For the text-containing cell, return its midpoint in [x, y] coordinate format. 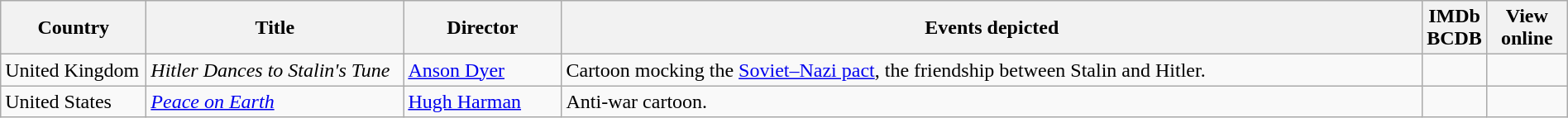
Director [483, 28]
Peace on Earth [275, 101]
IMDbBCDB [1455, 28]
Anti-war cartoon. [992, 101]
United States [74, 101]
Title [275, 28]
Viewonline [1527, 28]
Hugh Harman [483, 101]
Hitler Dances to Stalin's Tune [275, 70]
Events depicted [992, 28]
Cartoon mocking the Soviet–Nazi pact, the friendship between Stalin and Hitler. [992, 70]
Country [74, 28]
United Kingdom [74, 70]
Anson Dyer [483, 70]
